Return the (x, y) coordinate for the center point of the cell that contains the specified text.  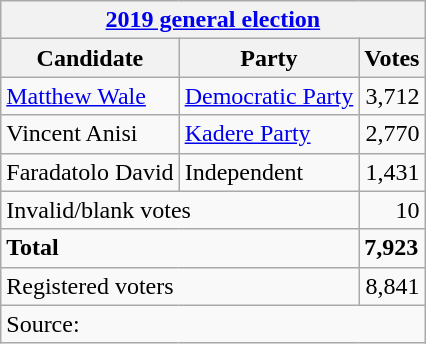
2,770 (392, 134)
Party (269, 58)
8,841 (392, 286)
Vincent Anisi (90, 134)
Kadere Party (269, 134)
1,431 (392, 172)
Source: (213, 324)
Faradatolo David (90, 172)
Invalid/blank votes (180, 210)
Candidate (90, 58)
10 (392, 210)
7,923 (392, 248)
Independent (269, 172)
Votes (392, 58)
Registered voters (180, 286)
3,712 (392, 96)
Matthew Wale (90, 96)
2019 general election (213, 20)
Total (180, 248)
Democratic Party (269, 96)
